Scan for the cell matching the given text and deliver its (X, Y) coordinate at center. 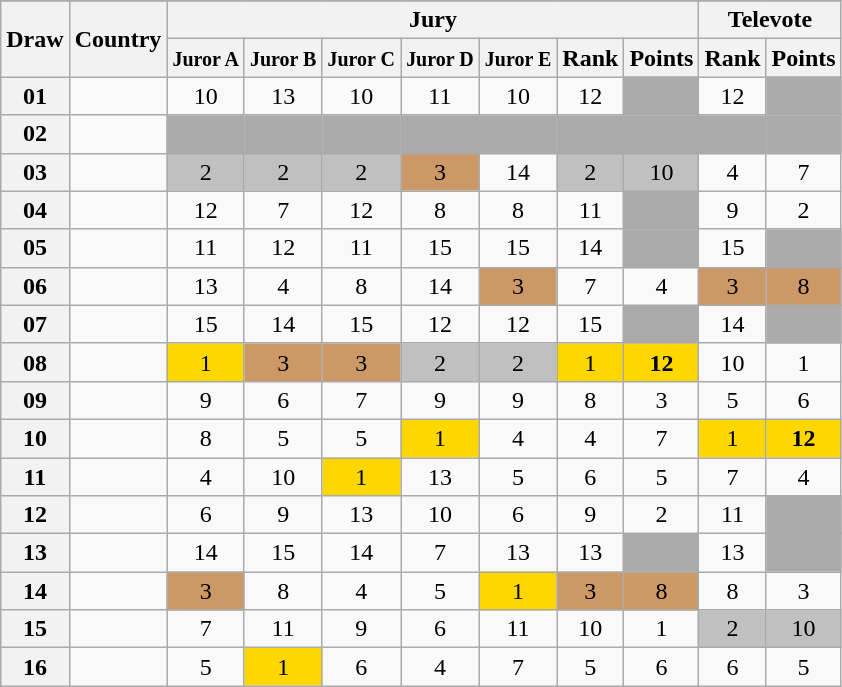
01 (35, 96)
Juror E (518, 58)
09 (35, 400)
05 (35, 248)
08 (35, 362)
Draw (35, 39)
Juror B (283, 58)
16 (35, 667)
03 (35, 172)
Jury (433, 20)
Televote (770, 20)
02 (35, 134)
Juror A (206, 58)
06 (35, 286)
Juror C (362, 58)
04 (35, 210)
Juror D (440, 58)
07 (35, 324)
Country (118, 39)
